Scan for the cell matching the given text and deliver its [x, y] coordinate at center. 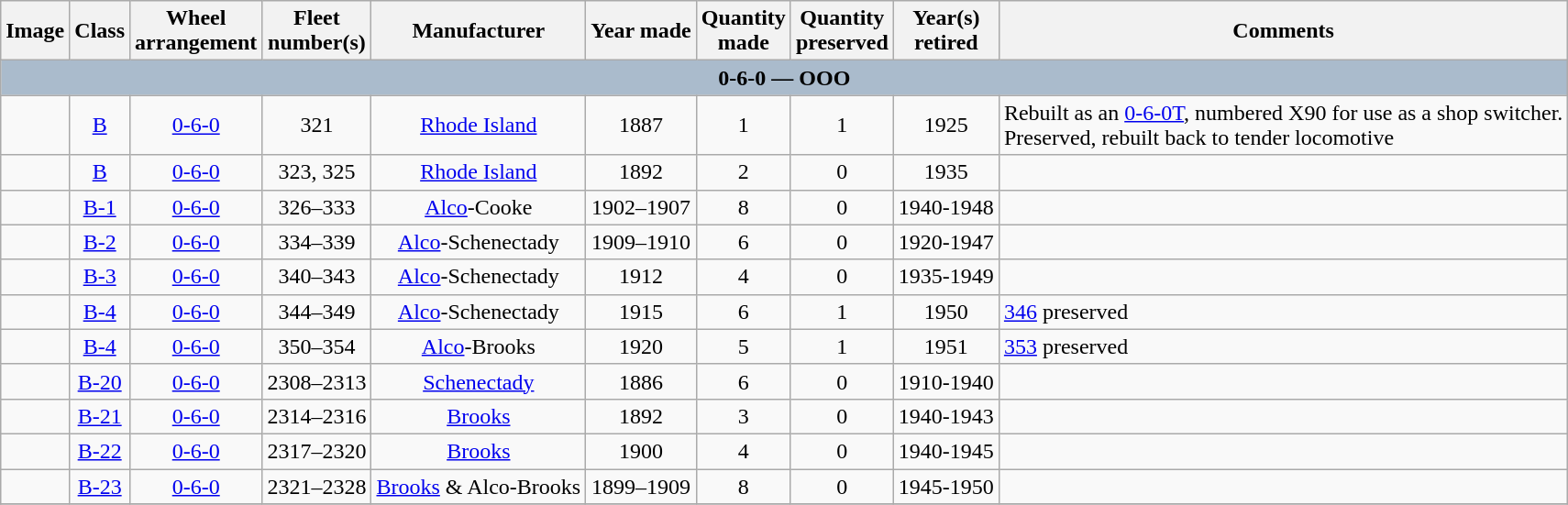
1945-1950 [946, 487]
353 preserved [1284, 346]
Quantitymade [743, 31]
Comments [1284, 31]
340–343 [317, 277]
1902–1907 [642, 207]
2314–2316 [317, 416]
B-23 [100, 487]
1912 [642, 277]
B-21 [100, 416]
1935 [946, 172]
1910-1940 [946, 381]
Rebuilt as an 0-6-0T, numbered X90 for use as a shop switcher.Preserved, rebuilt back to tender locomotive [1284, 125]
Quantitypreserved [842, 31]
1909–1910 [642, 242]
321 [317, 125]
B-20 [100, 381]
344–349 [317, 312]
323, 325 [317, 172]
1935-1949 [946, 277]
1940-1948 [946, 207]
B-3 [100, 277]
Year(s)retired [946, 31]
Image [35, 31]
1950 [946, 312]
2 [743, 172]
Schenectady [479, 381]
Manufacturer [479, 31]
1925 [946, 125]
Alco-Cooke [479, 207]
Year made [642, 31]
1951 [946, 346]
Brooks & Alco-Brooks [479, 487]
Wheelarrangement [196, 31]
1899–1909 [642, 487]
346 preserved [1284, 312]
1920-1947 [946, 242]
B-2 [100, 242]
Class [100, 31]
1900 [642, 451]
B-22 [100, 451]
2321–2328 [317, 487]
2317–2320 [317, 451]
2308–2313 [317, 381]
B-1 [100, 207]
3 [743, 416]
1940-1945 [946, 451]
326–333 [317, 207]
350–354 [317, 346]
Fleetnumber(s) [317, 31]
1887 [642, 125]
334–339 [317, 242]
5 [743, 346]
0-6-0 — OOO [785, 78]
1886 [642, 381]
1915 [642, 312]
1920 [642, 346]
Alco-Brooks [479, 346]
1940-1943 [946, 416]
